Pinpoint the cell where the given text exists, returning its [X, Y] midpoint coordinate. 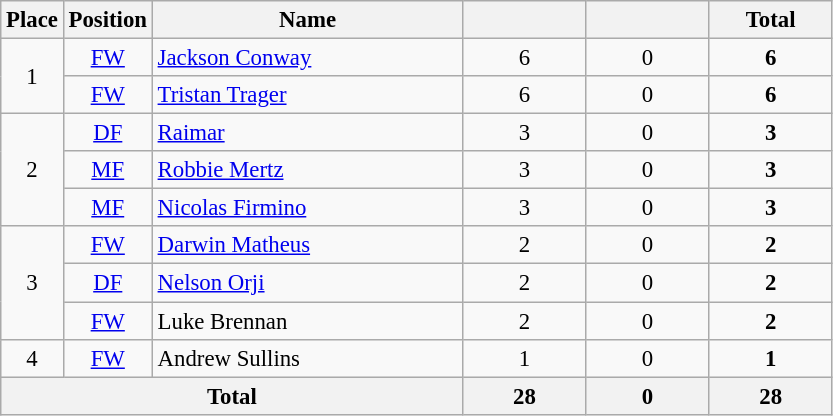
Tristan Trager [308, 95]
Raimar [308, 133]
Name [308, 20]
Nelson Orji [308, 283]
Jackson Conway [308, 58]
Andrew Sullins [308, 358]
Nicolas Firmino [308, 208]
4 [32, 358]
Place [32, 20]
Position [108, 20]
Luke Brennan [308, 321]
Darwin Matheus [308, 245]
Robbie Mertz [308, 170]
